From the cell containing the given text, extract its center point as (X, Y) coordinate. 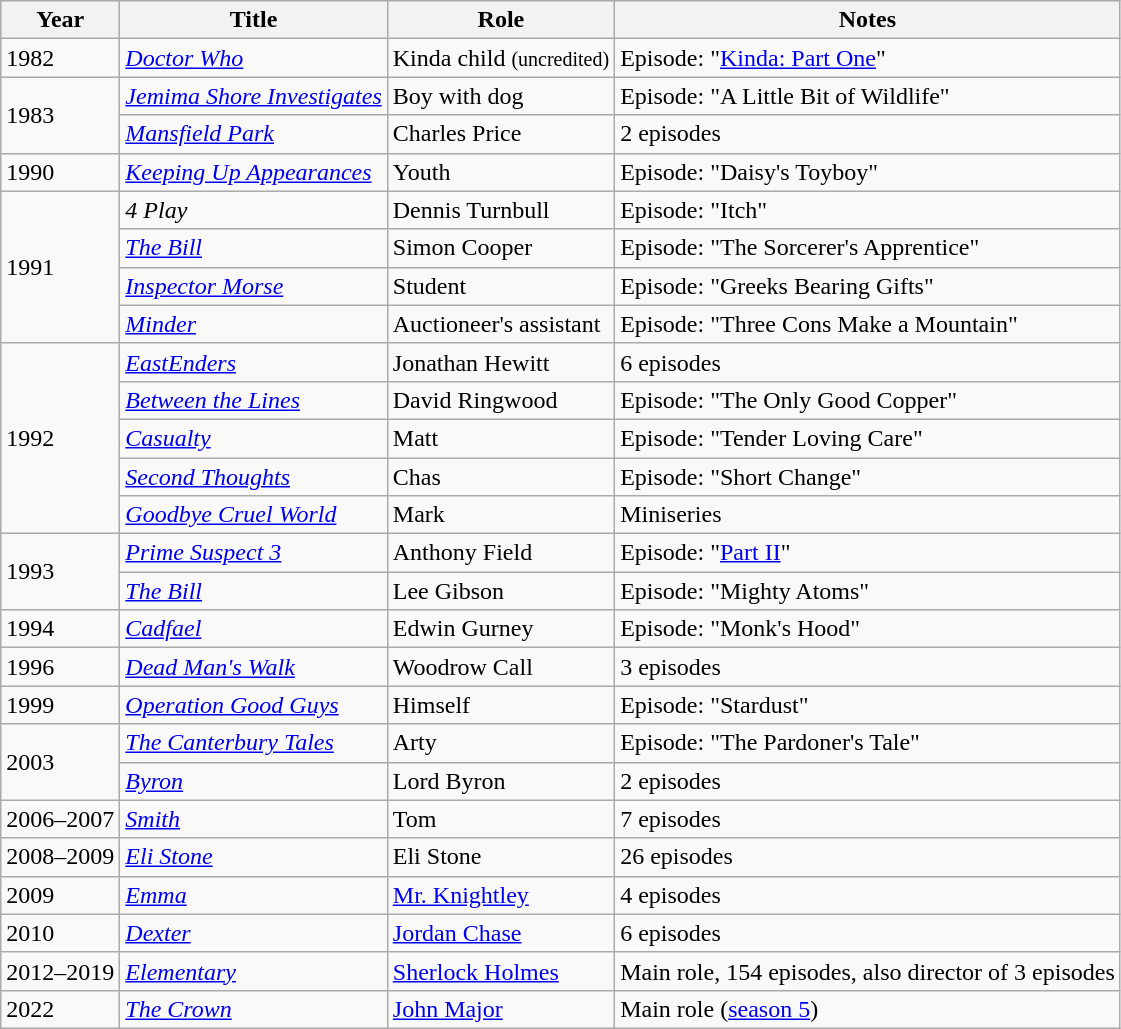
Dead Man's Walk (254, 667)
Prime Suspect 3 (254, 553)
2003 (60, 762)
Cadfael (254, 629)
Episode: "The Pardoner's Tale" (868, 743)
2010 (60, 933)
The Crown (254, 1009)
Anthony Field (500, 553)
Youth (500, 172)
John Major (500, 1009)
4 episodes (868, 895)
EastEnders (254, 362)
1983 (60, 115)
1996 (60, 667)
Main role (season 5) (868, 1009)
Tom (500, 819)
2008–2009 (60, 857)
Episode: "The Only Good Copper" (868, 400)
Second Thoughts (254, 477)
2006–2007 (60, 819)
Episode: "Short Change" (868, 477)
1993 (60, 572)
Doctor Who (254, 58)
Dennis Turnbull (500, 210)
Matt (500, 438)
Casualty (254, 438)
Student (500, 286)
Himself (500, 705)
1991 (60, 267)
Goodbye Cruel World (254, 515)
Byron (254, 781)
1994 (60, 629)
Kinda child (uncredited) (500, 58)
Keeping Up Appearances (254, 172)
Episode: "Three Cons Make a Mountain" (868, 324)
Minder (254, 324)
Mansfield Park (254, 134)
Mark (500, 515)
7 episodes (868, 819)
1992 (60, 438)
4 Play (254, 210)
Lee Gibson (500, 591)
Woodrow Call (500, 667)
Episode: "The Sorcerer's Apprentice" (868, 248)
Episode: "A Little Bit of Wildlife" (868, 96)
Year (60, 20)
Episode: "Daisy's Toyboy" (868, 172)
Edwin Gurney (500, 629)
The Canterbury Tales (254, 743)
1999 (60, 705)
Operation Good Guys (254, 705)
Episode: "Monk's Hood" (868, 629)
Notes (868, 20)
Episode: "Kinda: Part One" (868, 58)
Elementary (254, 971)
2012–2019 (60, 971)
Smith (254, 819)
2009 (60, 895)
Episode: "Tender Loving Care" (868, 438)
Role (500, 20)
Jonathan Hewitt (500, 362)
Chas (500, 477)
David Ringwood (500, 400)
Jemima Shore Investigates (254, 96)
Lord Byron (500, 781)
Main role, 154 episodes, also director of 3 episodes (868, 971)
Boy with dog (500, 96)
1982 (60, 58)
Simon Cooper (500, 248)
Arty (500, 743)
3 episodes (868, 667)
2022 (60, 1009)
1990 (60, 172)
Mr. Knightley (500, 895)
Dexter (254, 933)
Emma (254, 895)
26 episodes (868, 857)
Miniseries (868, 515)
Episode: "Part II" (868, 553)
Charles Price (500, 134)
Sherlock Holmes (500, 971)
Auctioneer's assistant (500, 324)
Jordan Chase (500, 933)
Episode: "Mighty Atoms" (868, 591)
Episode: "Greeks Bearing Gifts" (868, 286)
Episode: "Stardust" (868, 705)
Episode: "Itch" (868, 210)
Inspector Morse (254, 286)
Title (254, 20)
Between the Lines (254, 400)
